Locate the cell with the specified text and output its [X, Y] center coordinate. 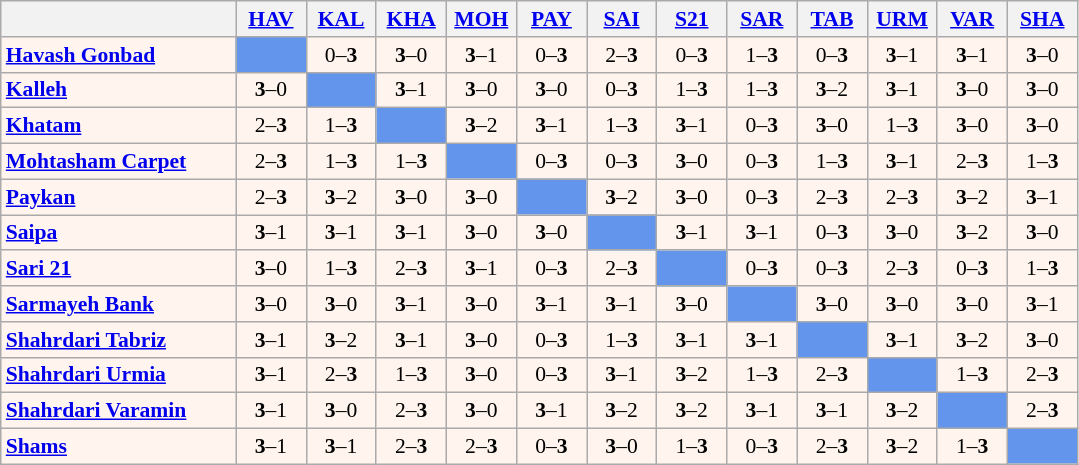
Shams [118, 447]
Khatam [118, 126]
Shahrdari Varamin [118, 411]
Sarmayeh Bank [118, 304]
PAY [551, 19]
Shahrdari Urmia [118, 375]
Sari 21 [118, 269]
KHA [411, 19]
HAV [271, 19]
URM [902, 19]
Kalleh [118, 90]
Saipa [118, 233]
Havash Gonbad [118, 55]
Mohtasham Carpet [118, 162]
Paykan [118, 197]
KAL [341, 19]
S21 [692, 19]
MOH [481, 19]
Shahrdari Tabriz [118, 340]
SHA [1042, 19]
VAR [972, 19]
SAI [621, 19]
TAB [832, 19]
SAR [762, 19]
